Identify which cell holds the provided text, then report its (X, Y) central coordinate. 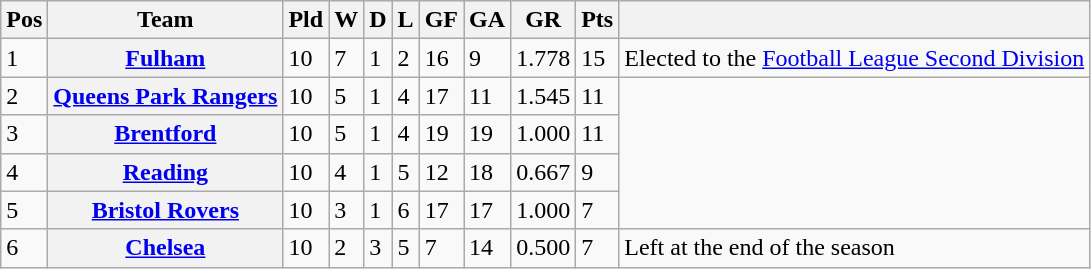
Fulham (166, 58)
L (406, 20)
Chelsea (166, 248)
Brentford (166, 134)
0.500 (544, 248)
1.545 (544, 96)
1.778 (544, 58)
0.667 (544, 172)
16 (441, 58)
D (378, 20)
Queens Park Rangers (166, 96)
Team (166, 20)
Pos (24, 20)
14 (488, 248)
18 (488, 172)
Pts (598, 20)
Elected to the Football League Second Division (854, 58)
Left at the end of the season (854, 248)
GA (488, 20)
W (346, 20)
GR (544, 20)
Pld (306, 20)
Reading (166, 172)
12 (441, 172)
Bristol Rovers (166, 210)
15 (598, 58)
GF (441, 20)
